Identify which cell holds the provided text, then report its (X, Y) central coordinate. 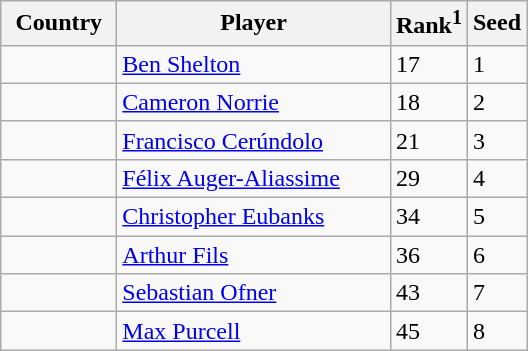
Ben Shelton (254, 64)
Francisco Cerúndolo (254, 140)
36 (428, 255)
Seed (496, 24)
18 (428, 102)
Max Purcell (254, 331)
Félix Auger-Aliassime (254, 178)
17 (428, 64)
Sebastian Ofner (254, 293)
8 (496, 331)
Country (59, 24)
Cameron Norrie (254, 102)
Rank1 (428, 24)
2 (496, 102)
7 (496, 293)
1 (496, 64)
4 (496, 178)
34 (428, 217)
5 (496, 217)
43 (428, 293)
29 (428, 178)
6 (496, 255)
21 (428, 140)
Christopher Eubanks (254, 217)
3 (496, 140)
45 (428, 331)
Player (254, 24)
Arthur Fils (254, 255)
